Return the [x, y] coordinate for the center point of the cell that contains the specified text.  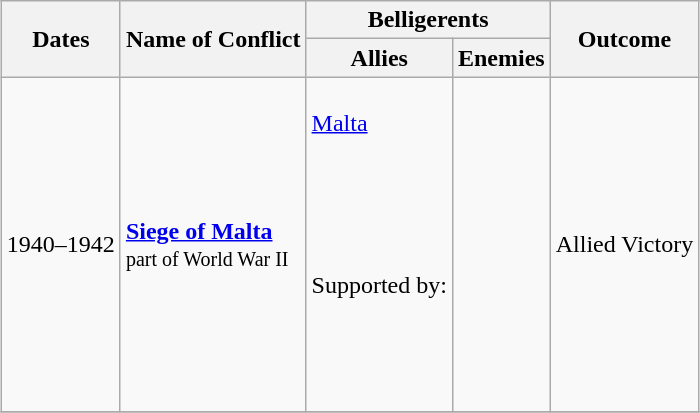
1940–1942 [60, 244]
Siege of Maltapart of World War II [213, 244]
Belligerents [428, 20]
Name of Conflict [213, 39]
Malta Supported by: [379, 244]
Outcome [624, 39]
Allies [379, 58]
Dates [60, 39]
Enemies [501, 58]
Allied Victory [624, 244]
